From the cell containing the given text, extract its center point as (X, Y) coordinate. 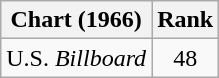
Chart (1966) (76, 20)
Rank (186, 20)
48 (186, 58)
U.S. Billboard (76, 58)
